Return the (X, Y) coordinate for the center point of the cell that contains the specified text.  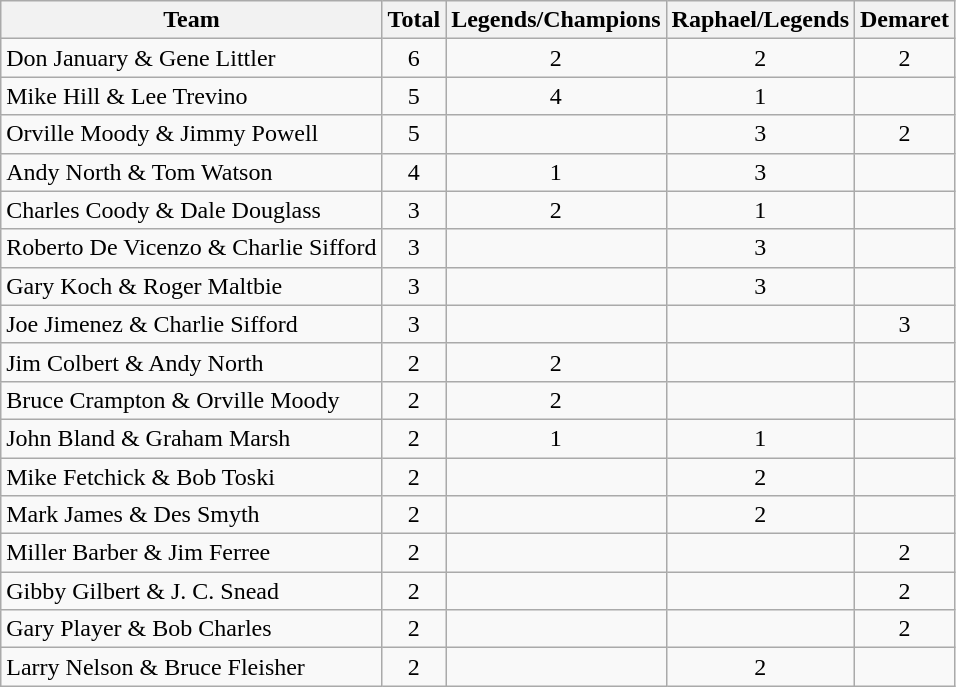
Don January & Gene Littler (192, 58)
Jim Colbert & Andy North (192, 362)
Miller Barber & Jim Ferree (192, 553)
Total (414, 20)
Demaret (905, 20)
Mike Hill & Lee Trevino (192, 96)
Larry Nelson & Bruce Fleisher (192, 667)
Andy North & Tom Watson (192, 172)
Gary Player & Bob Charles (192, 629)
Gary Koch & Roger Maltbie (192, 286)
Legends/Champions (556, 20)
John Bland & Graham Marsh (192, 438)
Team (192, 20)
Raphael/Legends (760, 20)
6 (414, 58)
Mark James & Des Smyth (192, 515)
Roberto De Vicenzo & Charlie Sifford (192, 248)
Mike Fetchick & Bob Toski (192, 477)
Bruce Crampton & Orville Moody (192, 400)
Charles Coody & Dale Douglass (192, 210)
Orville Moody & Jimmy Powell (192, 134)
Joe Jimenez & Charlie Sifford (192, 324)
Gibby Gilbert & J. C. Snead (192, 591)
